Return the (x, y) coordinate for the center point of the cell that contains the specified text.  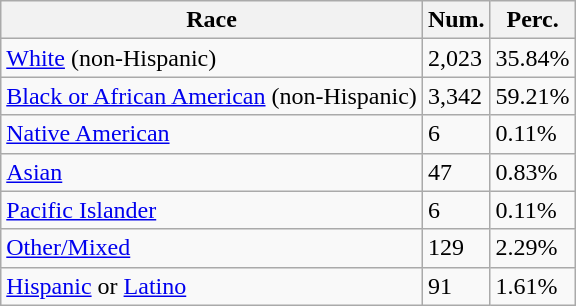
Race (212, 20)
Pacific Islander (212, 210)
White (non-Hispanic) (212, 58)
Perc. (532, 20)
1.61% (532, 286)
59.21% (532, 96)
3,342 (456, 96)
35.84% (532, 58)
91 (456, 286)
129 (456, 248)
Native American (212, 134)
Black or African American (non-Hispanic) (212, 96)
2,023 (456, 58)
0.83% (532, 172)
2.29% (532, 248)
Other/Mixed (212, 248)
Num. (456, 20)
Asian (212, 172)
Hispanic or Latino (212, 286)
47 (456, 172)
